Search for the cell housing the specified text and yield its (X, Y) center coordinate. 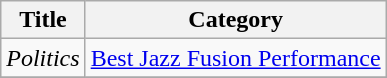
Best Jazz Fusion Performance (236, 58)
Title (43, 20)
Category (236, 20)
Politics (43, 58)
